Detect which cell encompasses the target text, then output its [X, Y] center coordinate. 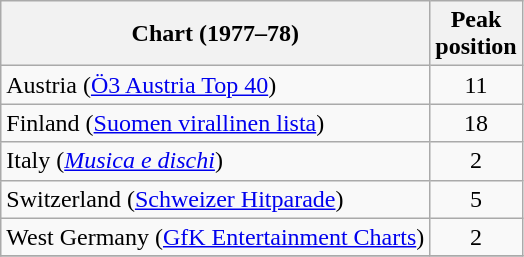
11 [476, 85]
5 [476, 199]
Switzerland (Schweizer Hitparade) [216, 199]
Italy (Musica e dischi) [216, 161]
West Germany (GfK Entertainment Charts) [216, 237]
Peakposition [476, 34]
Austria (Ö3 Austria Top 40) [216, 85]
Finland (Suomen virallinen lista) [216, 123]
Chart (1977–78) [216, 34]
18 [476, 123]
